Search for the cell housing the specified text and yield its [X, Y] center coordinate. 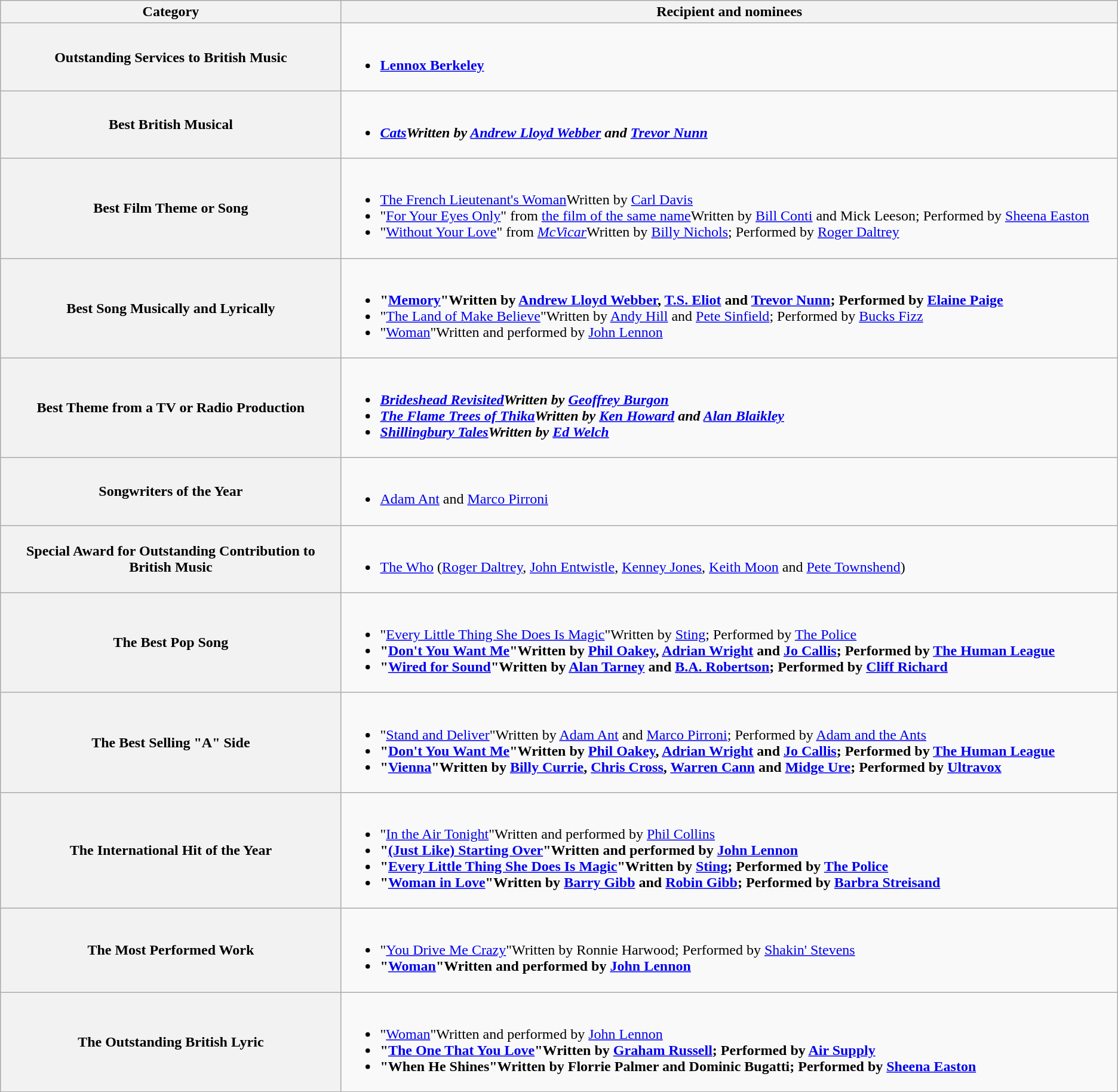
The Best Selling "A" Side [171, 742]
Outstanding Services to British Music [171, 57]
Brideshead RevisitedWritten by Geoffrey BurgonThe Flame Trees of ThikaWritten by Ken Howard and Alan BlaikleyShillingbury TalesWritten by Ed Welch [729, 407]
Adam Ant and Marco Pirroni [729, 491]
Best Song Musically and Lyrically [171, 308]
The International Hit of the Year [171, 850]
The Who (Roger Daltrey, John Entwistle, Kenney Jones, Keith Moon and Pete Townshend) [729, 559]
Special Award for Outstanding Contribution to British Music [171, 559]
Songwriters of the Year [171, 491]
"You Drive Me Crazy"Written by Ronnie Harwood; Performed by Shakin' Stevens"Woman"Written and performed by John Lennon [729, 950]
Best British Musical [171, 124]
Recipient and nominees [729, 12]
The Outstanding British Lyric [171, 1042]
Best Theme from a TV or Radio Production [171, 407]
The Best Pop Song [171, 643]
Category [171, 12]
CatsWritten by Andrew Lloyd Webber and Trevor Nunn [729, 124]
Lennox Berkeley [729, 57]
The Most Performed Work [171, 950]
Best Film Theme or Song [171, 208]
